For the text-containing cell, return its midpoint in (x, y) coordinate format. 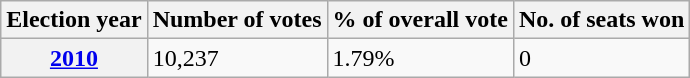
Number of votes (237, 20)
% of overall vote (420, 20)
1.79% (420, 58)
10,237 (237, 58)
Election year (74, 20)
0 (601, 58)
2010 (74, 58)
No. of seats won (601, 20)
